Scan for the cell matching the given text and deliver its [x, y] coordinate at center. 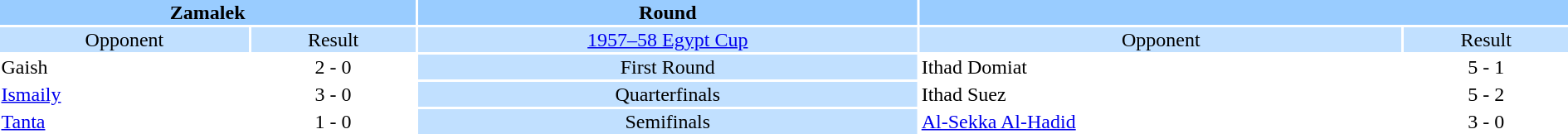
1957–58 Egypt Cup [667, 40]
Ithad Suez [1161, 94]
5 - 1 [1486, 67]
Zamalek [207, 12]
Semifinals [667, 122]
2 - 0 [334, 67]
Tanta [124, 122]
Gaish [124, 67]
Round [667, 12]
Al-Sekka Al-Hadid [1161, 122]
5 - 2 [1486, 94]
1 - 0 [334, 122]
Quarterfinals [667, 94]
First Round [667, 67]
Ithad Domiat [1161, 67]
Ismaily [124, 94]
